Identify which cell holds the provided text, then report its (X, Y) central coordinate. 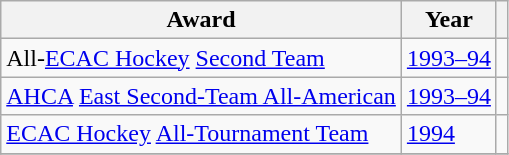
ECAC Hockey All-Tournament Team (202, 134)
Year (448, 20)
Award (202, 20)
All-ECAC Hockey Second Team (202, 58)
AHCA East Second-Team All-American (202, 96)
1994 (448, 134)
